Pinpoint the cell where the given text exists, returning its [X, Y] midpoint coordinate. 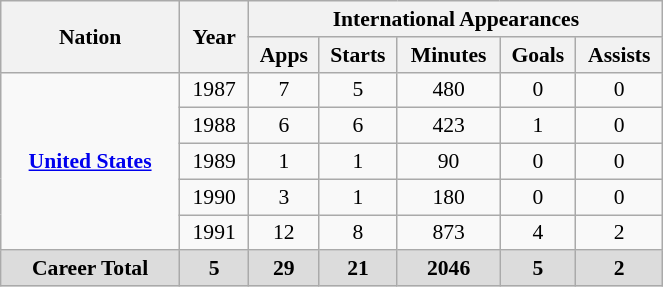
3 [284, 197]
Nation [90, 36]
Starts [358, 55]
1989 [214, 162]
4 [538, 233]
423 [448, 126]
Apps [284, 55]
Minutes [448, 55]
29 [284, 269]
180 [448, 197]
Career Total [90, 269]
International Appearances [456, 19]
12 [284, 233]
21 [358, 269]
1987 [214, 90]
1988 [214, 126]
United States [90, 161]
2046 [448, 269]
873 [448, 233]
90 [448, 162]
1991 [214, 233]
Goals [538, 55]
Assists [620, 55]
8 [358, 233]
7 [284, 90]
1990 [214, 197]
Year [214, 36]
480 [448, 90]
